Detect which cell encompasses the target text, then output its (X, Y) center coordinate. 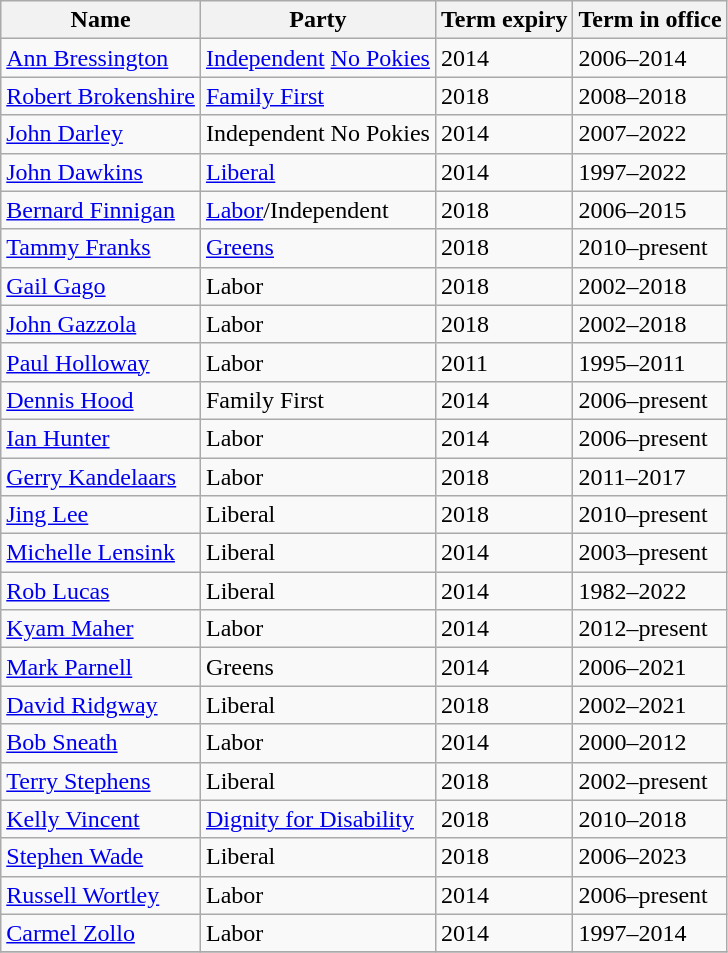
Rob Lucas (101, 591)
John Darley (101, 134)
Term in office (650, 20)
1997–2014 (650, 933)
1982–2022 (650, 591)
Carmel Zollo (101, 933)
2002–present (650, 781)
2006–2023 (650, 857)
Terry Stephens (101, 781)
Bob Sneath (101, 743)
2003–present (650, 553)
Michelle Lensink (101, 553)
2007–2022 (650, 134)
Party (318, 20)
David Ridgway (101, 705)
Kelly Vincent (101, 819)
1995–2011 (650, 362)
Dennis Hood (101, 400)
2008–2018 (650, 96)
Term expiry (504, 20)
2006–2014 (650, 58)
2010–2018 (650, 819)
Mark Parnell (101, 667)
Stephen Wade (101, 857)
Tammy Franks (101, 248)
Gerry Kandelaars (101, 477)
1997–2022 (650, 172)
2012–present (650, 629)
Russell Wortley (101, 895)
John Dawkins (101, 172)
Gail Gago (101, 286)
Dignity for Disability (318, 819)
2006–2015 (650, 210)
2002–2021 (650, 705)
Robert Brokenshire (101, 96)
Ann Bressington (101, 58)
Jing Lee (101, 515)
Paul Holloway (101, 362)
2000–2012 (650, 743)
Kyam Maher (101, 629)
Bernard Finnigan (101, 210)
Ian Hunter (101, 438)
2011–2017 (650, 477)
John Gazzola (101, 324)
2011 (504, 362)
2006–2021 (650, 667)
Labor/Independent (318, 210)
Name (101, 20)
